From the cell containing the given text, extract its center point as [X, Y] coordinate. 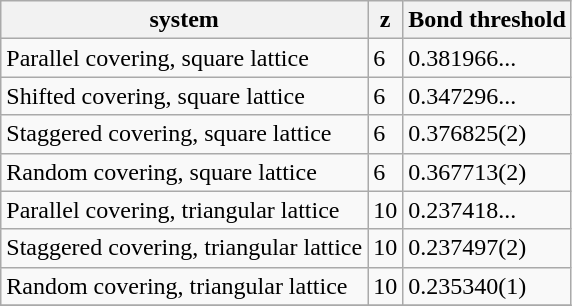
Parallel covering, triangular lattice [184, 210]
Staggered covering, triangular lattice [184, 248]
Parallel covering, square lattice [184, 58]
0.235340(1) [488, 286]
0.376825(2) [488, 134]
Random covering, square lattice [184, 172]
0.381966... [488, 58]
0.347296... [488, 96]
Random covering, triangular lattice [184, 286]
system [184, 20]
Bond threshold [488, 20]
0.367713(2) [488, 172]
Shifted covering, square lattice [184, 96]
0.237497(2) [488, 248]
Staggered covering, square lattice [184, 134]
0.237418... [488, 210]
z [386, 20]
